Return (X, Y) of the center of cell containing provided text 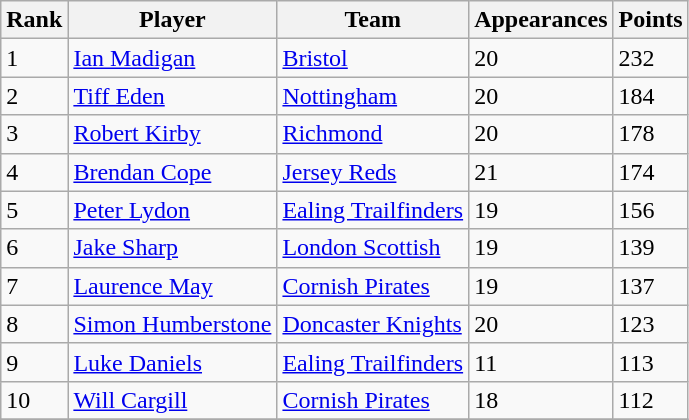
Laurence May (172, 286)
9 (34, 362)
Brendan Cope (172, 172)
Doncaster Knights (373, 324)
113 (650, 362)
Rank (34, 20)
London Scottish (373, 248)
Robert Kirby (172, 134)
112 (650, 400)
184 (650, 96)
6 (34, 248)
Jake Sharp (172, 248)
123 (650, 324)
3 (34, 134)
Tiff Eden (172, 96)
Ian Madigan (172, 58)
18 (541, 400)
5 (34, 210)
137 (650, 286)
156 (650, 210)
7 (34, 286)
Bristol (373, 58)
Simon Humberstone (172, 324)
174 (650, 172)
Peter Lydon (172, 210)
21 (541, 172)
11 (541, 362)
178 (650, 134)
10 (34, 400)
2 (34, 96)
Luke Daniels (172, 362)
Nottingham (373, 96)
Will Cargill (172, 400)
Player (172, 20)
Team (373, 20)
1 (34, 58)
Points (650, 20)
232 (650, 58)
Richmond (373, 134)
4 (34, 172)
Jersey Reds (373, 172)
139 (650, 248)
Appearances (541, 20)
8 (34, 324)
